Search for the cell housing the specified text and yield its [x, y] center coordinate. 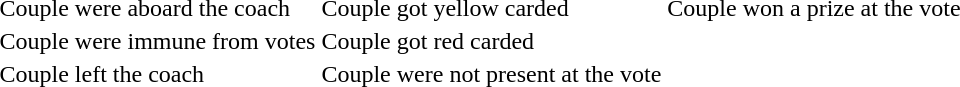
Couple got red carded [492, 41]
